Find where the given text appears and provide that cell's center as [X, Y] coordinate. 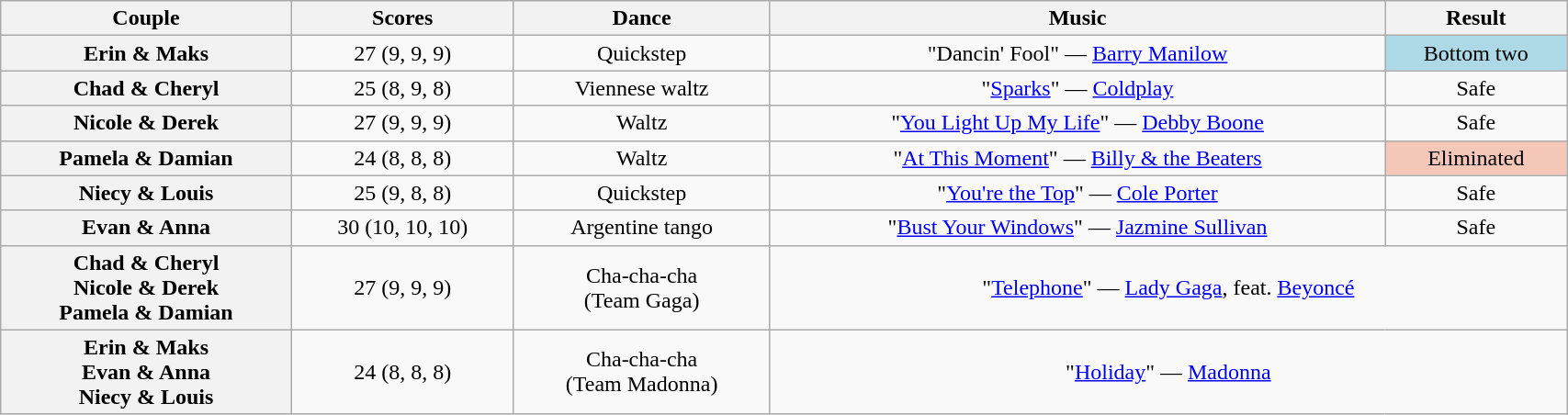
Dance [641, 18]
"You're the Top" — Cole Porter [1077, 193]
Chad & CherylNicole & DerekPamela & Damian [147, 287]
"Telephone" — Lady Gaga, feat. Beyoncé [1168, 287]
Cha-cha-cha(Team Madonna) [641, 372]
"At This Moment" — Billy & the Beaters [1077, 158]
"Sparks" — Coldplay [1077, 88]
Argentine tango [641, 228]
Evan & Anna [147, 228]
Chad & Cheryl [147, 88]
Pamela & Damian [147, 158]
25 (9, 8, 8) [402, 193]
"Bust Your Windows" — Jazmine Sullivan [1077, 228]
Bottom two [1476, 53]
Result [1476, 18]
"Holiday" — Madonna [1168, 372]
25 (8, 9, 8) [402, 88]
"You Light Up My Life" — Debby Boone [1077, 123]
30 (10, 10, 10) [402, 228]
Viennese waltz [641, 88]
Music [1077, 18]
Erin & Maks [147, 53]
"Dancin' Fool" — Barry Manilow [1077, 53]
Couple [147, 18]
Niecy & Louis [147, 193]
Scores [402, 18]
Eliminated [1476, 158]
Erin & MaksEvan & AnnaNiecy & Louis [147, 372]
Nicole & Derek [147, 123]
Cha-cha-cha(Team Gaga) [641, 287]
